Capture the cell that displays the provided text and extract its [x, y] central coordinate. 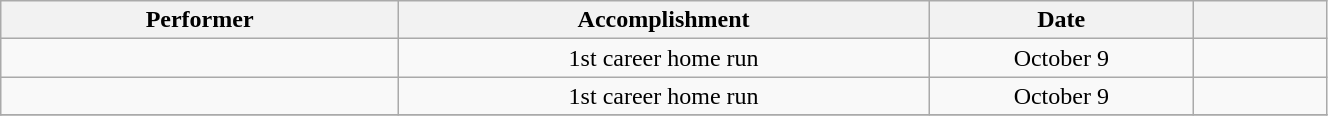
Date [1062, 20]
Performer [200, 20]
Accomplishment [663, 20]
